Return (x, y) of the center of cell containing provided text 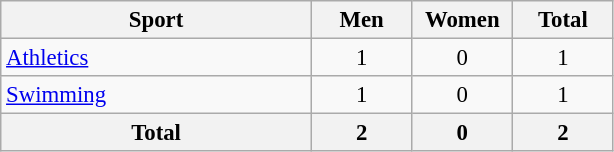
Men (362, 20)
Athletics (156, 58)
Swimming (156, 95)
Sport (156, 20)
Women (462, 20)
